Output the (X, Y) coordinate of the center of the cell containing the given text.  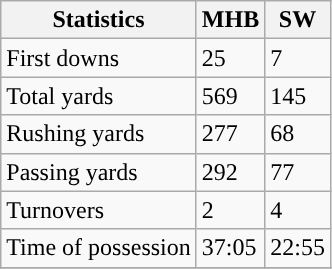
First downs (99, 58)
Statistics (99, 20)
Passing yards (99, 172)
277 (230, 134)
292 (230, 172)
569 (230, 96)
7 (298, 58)
MHB (230, 20)
22:55 (298, 248)
Turnovers (99, 210)
68 (298, 134)
145 (298, 96)
4 (298, 210)
SW (298, 20)
Total yards (99, 96)
77 (298, 172)
Rushing yards (99, 134)
2 (230, 210)
Time of possession (99, 248)
25 (230, 58)
37:05 (230, 248)
